Pinpoint the cell where the given text exists, returning its [x, y] midpoint coordinate. 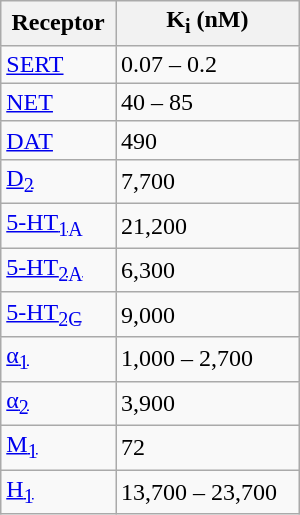
13,700 – 23,700 [208, 492]
SERT [58, 64]
5-HT2C [58, 314]
9,000 [208, 314]
Receptor [58, 23]
0.07 – 0.2 [208, 64]
72 [208, 447]
21,200 [208, 226]
5-HT2A [58, 270]
40 – 85 [208, 102]
6,300 [208, 270]
1,000 – 2,700 [208, 359]
α2 [58, 403]
5-HT1A [58, 226]
7,700 [208, 181]
NET [58, 102]
DAT [58, 140]
Ki (nM) [208, 23]
490 [208, 140]
α1 [58, 359]
H1 [58, 492]
D2 [58, 181]
M1 [58, 447]
3,900 [208, 403]
